Extract the [x, y] coordinate from the center of the cell holding the provided text.  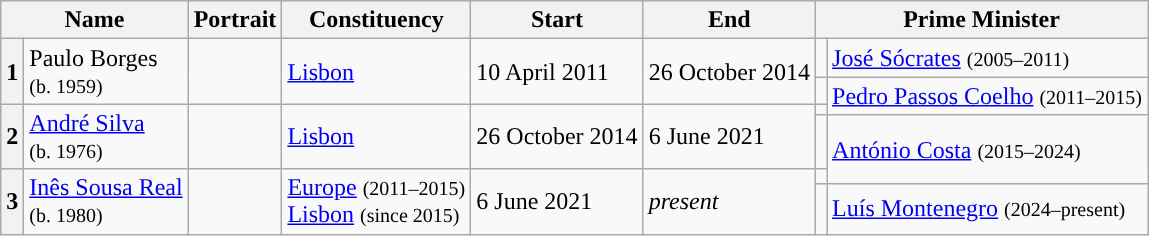
3 [12, 202]
António Costa (2015–2024) [988, 150]
Inês Sousa Real(b. 1980) [106, 202]
André Silva(b. 1976) [106, 136]
present [729, 202]
Name [94, 20]
Europe (2011–2015)Lisbon (since 2015) [376, 202]
Luís Montenegro (2024–present) [988, 209]
Constituency [376, 20]
10 April 2011 [557, 72]
End [729, 20]
José Sócrates (2005–2011) [988, 58]
Pedro Passos Coelho (2011–2015) [988, 96]
Prime Minister [981, 20]
2 [12, 136]
Start [557, 20]
Portrait [235, 20]
1 [12, 72]
Paulo Borges(b. 1959) [106, 72]
